Pinpoint the cell where the given text exists, returning its (x, y) midpoint coordinate. 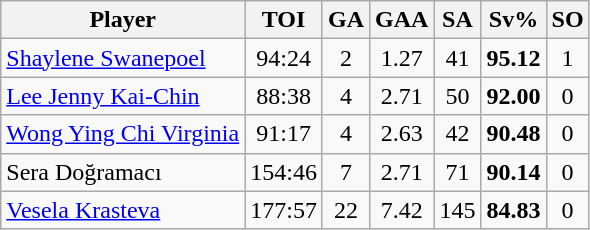
7.42 (401, 210)
1.27 (401, 58)
Vesela Krasteva (123, 210)
1 (568, 58)
Sera Doğramacı (123, 172)
Wong Ying Chi Virginia (123, 134)
22 (346, 210)
GA (346, 20)
145 (458, 210)
50 (458, 96)
91:17 (284, 134)
88:38 (284, 96)
GAA (401, 20)
Sv% (514, 20)
84.83 (514, 210)
2.63 (401, 134)
2 (346, 58)
154:46 (284, 172)
94:24 (284, 58)
SA (458, 20)
90.48 (514, 134)
Player (123, 20)
177:57 (284, 210)
42 (458, 134)
71 (458, 172)
92.00 (514, 96)
90.14 (514, 172)
TOI (284, 20)
41 (458, 58)
95.12 (514, 58)
SO (568, 20)
7 (346, 172)
Shaylene Swanepoel (123, 58)
Lee Jenny Kai-Chin (123, 96)
